Extract the (X, Y) coordinate from the center of the cell holding the provided text.  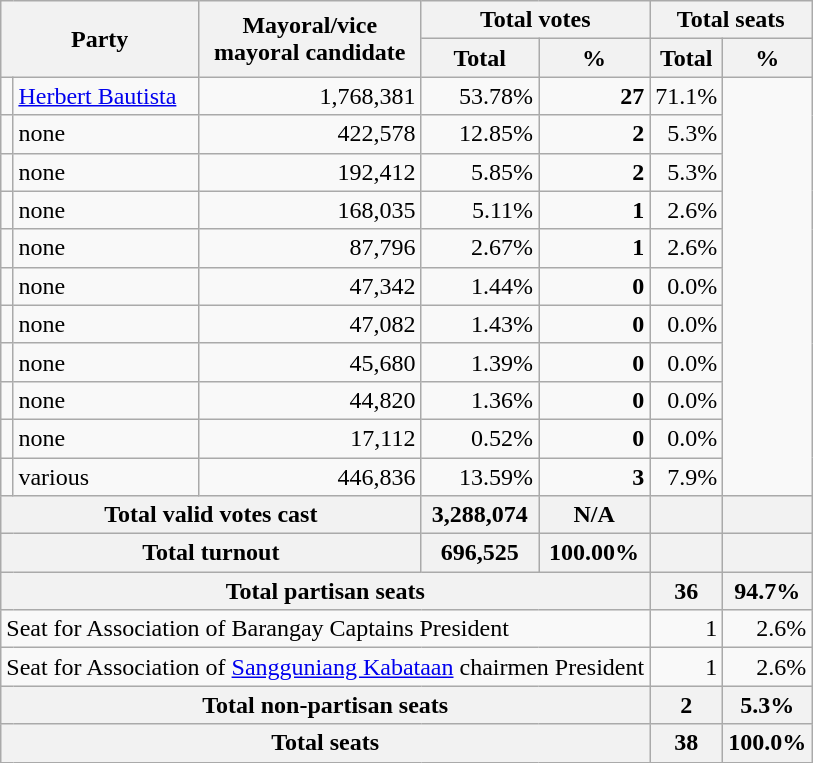
Total non-partisan seats (326, 705)
1.43% (480, 324)
13.59% (480, 477)
47,082 (310, 324)
Herbert Bautista (106, 96)
446,836 (310, 477)
12.85% (480, 134)
1,768,381 (310, 96)
0.52% (480, 438)
5.11% (480, 210)
3,288,074 (480, 515)
696,525 (480, 553)
5.85% (480, 172)
44,820 (310, 400)
87,796 (310, 248)
422,578 (310, 134)
7.9% (686, 477)
Total turnout (211, 553)
1.39% (480, 362)
various (106, 477)
100.0% (768, 743)
36 (686, 591)
47,342 (310, 286)
Seat for Association of Sangguniang Kabataan chairmen President (326, 667)
100.00% (594, 553)
Seat for Association of Barangay Captains President (326, 629)
N/A (594, 515)
71.1% (686, 96)
2.67% (480, 248)
Mayoral/vicemayoral candidate (310, 39)
Total votes (536, 20)
17,112 (310, 438)
192,412 (310, 172)
53.78% (480, 96)
Total valid votes cast (211, 515)
Party (100, 39)
45,680 (310, 362)
1.36% (480, 400)
3 (594, 477)
168,035 (310, 210)
94.7% (768, 591)
27 (594, 96)
Total partisan seats (326, 591)
1.44% (480, 286)
38 (686, 743)
